Locate the cell with the specified text and output its (x, y) center coordinate. 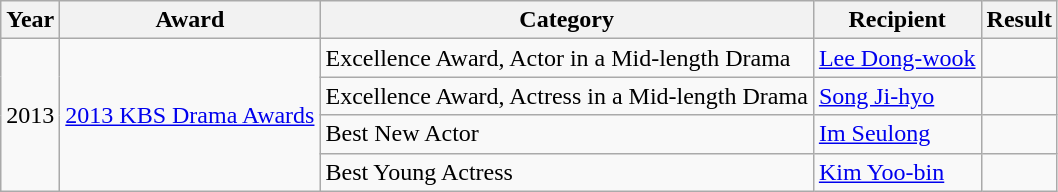
Best New Actor (566, 134)
Award (190, 20)
Lee Dong-wook (897, 58)
2013 KBS Drama Awards (190, 115)
Excellence Award, Actress in a Mid-length Drama (566, 96)
Recipient (897, 20)
Year (30, 20)
Kim Yoo-bin (897, 172)
Song Ji-hyo (897, 96)
Category (566, 20)
Im Seulong (897, 134)
Best Young Actress (566, 172)
Result (1019, 20)
2013 (30, 115)
Excellence Award, Actor in a Mid-length Drama (566, 58)
